Find where the given text appears and provide that cell's center as [x, y] coordinate. 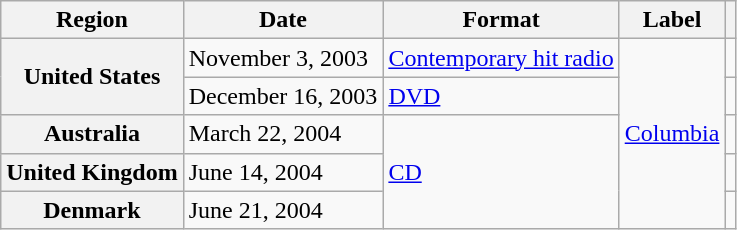
Format [501, 20]
Denmark [92, 210]
Contemporary hit radio [501, 58]
DVD [501, 96]
United Kingdom [92, 172]
June 21, 2004 [283, 210]
November 3, 2003 [283, 58]
June 14, 2004 [283, 172]
Region [92, 20]
Date [283, 20]
Columbia [672, 134]
Australia [92, 134]
CD [501, 172]
United States [92, 77]
Label [672, 20]
March 22, 2004 [283, 134]
December 16, 2003 [283, 96]
